Provide the (X, Y) coordinate of the cell's center where the given text is located.  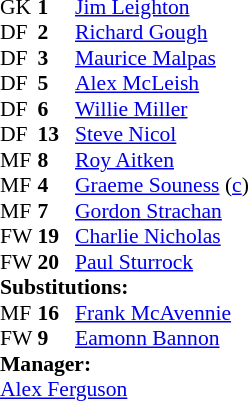
9 (57, 339)
5 (57, 83)
6 (57, 109)
4 (57, 185)
20 (57, 262)
19 (57, 237)
7 (57, 211)
3 (57, 58)
16 (57, 313)
2 (57, 33)
13 (57, 135)
8 (57, 160)
